Return the (x, y) coordinate for the center point of the cell that contains the specified text.  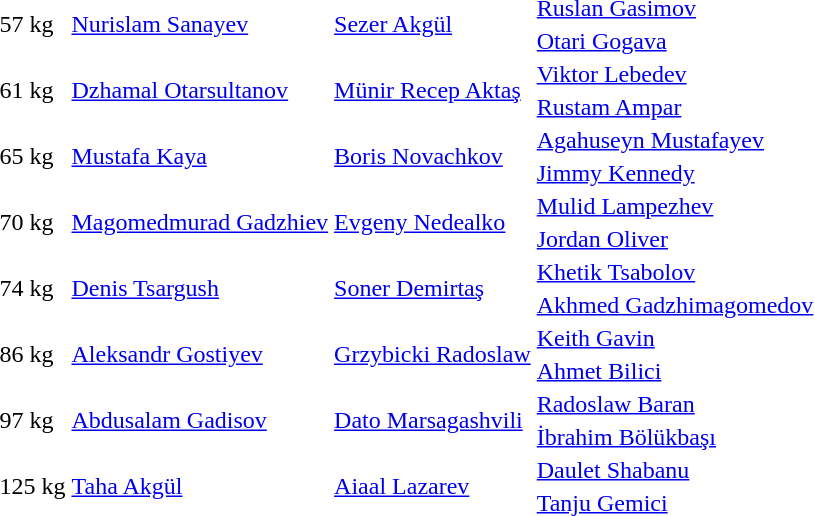
Dzhamal Otarsultanov (200, 90)
Denis Tsargush (200, 288)
Abdusalam Gadisov (200, 420)
Boris Novachkov (433, 156)
Mustafa Kaya (200, 156)
Aleksandr Gostiyev (200, 354)
Evgeny Nedealko (433, 222)
Grzybicki Radoslaw (433, 354)
Münir Recep Aktaş (433, 90)
Dato Marsagashvili (433, 420)
Magomedmurad Gadzhiev (200, 222)
Soner Demirtaş (433, 288)
